Determine the (X, Y) coordinate at the center of the cell enclosing the given text.  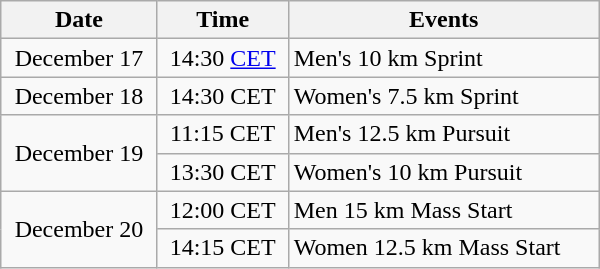
12:00 CET (222, 210)
December 20 (79, 229)
Women 12.5 km Mass Start (444, 248)
Men's 10 km Sprint (444, 58)
Time (222, 20)
11:15 CET (222, 134)
13:30 CET (222, 172)
December 19 (79, 153)
Women's 7.5 km Sprint (444, 96)
Date (79, 20)
Women's 10 km Pursuit (444, 172)
December 18 (79, 96)
Men's 12.5 km Pursuit (444, 134)
Men 15 km Mass Start (444, 210)
Events (444, 20)
December 17 (79, 58)
14:15 CET (222, 248)
